Locate the cell with the specified text and output its [x, y] center coordinate. 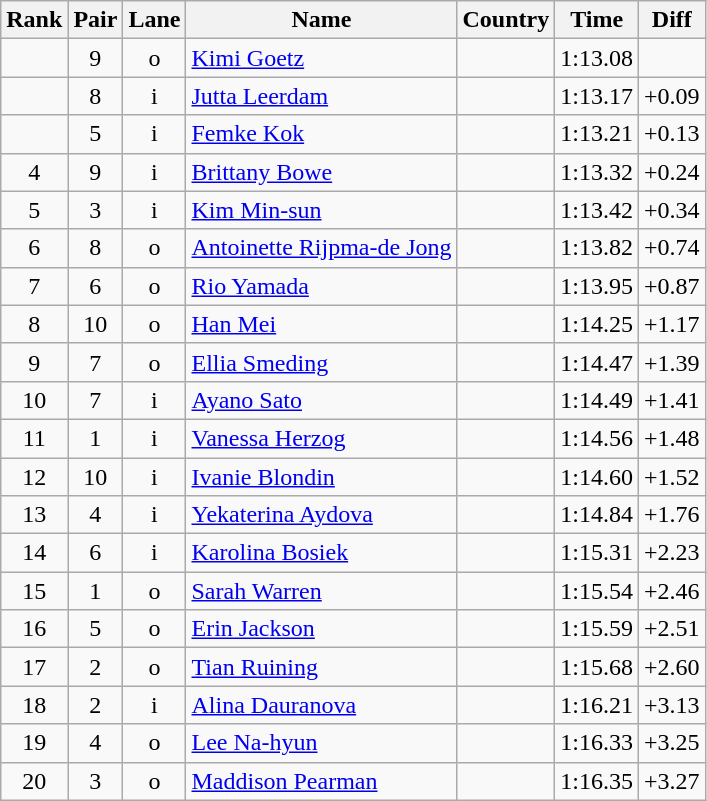
Kim Min-sun [322, 210]
+1.52 [672, 477]
16 [34, 629]
+0.74 [672, 248]
Time [597, 20]
Rio Yamada [322, 286]
Lee Na-hyun [322, 743]
+0.09 [672, 96]
Lane [154, 20]
+3.13 [672, 705]
Antoinette Rijpma-de Jong [322, 248]
11 [34, 438]
+2.23 [672, 553]
Maddison Pearman [322, 781]
Erin Jackson [322, 629]
1:15.54 [597, 591]
1:13.32 [597, 172]
1:16.21 [597, 705]
+1.76 [672, 515]
Ellia Smeding [322, 362]
1:13.95 [597, 286]
13 [34, 515]
1:15.68 [597, 667]
Tian Ruining [322, 667]
+2.60 [672, 667]
+1.48 [672, 438]
12 [34, 477]
1:13.21 [597, 134]
Brittany Bowe [322, 172]
Name [322, 20]
+0.34 [672, 210]
1:15.59 [597, 629]
14 [34, 553]
Femke Kok [322, 134]
+2.51 [672, 629]
1:13.42 [597, 210]
+1.41 [672, 400]
+1.17 [672, 324]
Alina Dauranova [322, 705]
1:14.47 [597, 362]
1:14.60 [597, 477]
1:14.84 [597, 515]
20 [34, 781]
Sarah Warren [322, 591]
1:15.31 [597, 553]
+0.87 [672, 286]
Kimi Goetz [322, 58]
1:13.82 [597, 248]
+0.24 [672, 172]
15 [34, 591]
Jutta Leerdam [322, 96]
Pair [96, 20]
Diff [672, 20]
Yekaterina Aydova [322, 515]
1:16.35 [597, 781]
19 [34, 743]
+3.25 [672, 743]
1:14.56 [597, 438]
Ivanie Blondin [322, 477]
+2.46 [672, 591]
Rank [34, 20]
+1.39 [672, 362]
1:14.49 [597, 400]
Karolina Bosiek [322, 553]
Vanessa Herzog [322, 438]
+0.13 [672, 134]
1:16.33 [597, 743]
1:14.25 [597, 324]
1:13.08 [597, 58]
Ayano Sato [322, 400]
1:13.17 [597, 96]
+3.27 [672, 781]
Country [506, 20]
17 [34, 667]
Han Mei [322, 324]
18 [34, 705]
